Search for the cell housing the specified text and yield its (X, Y) center coordinate. 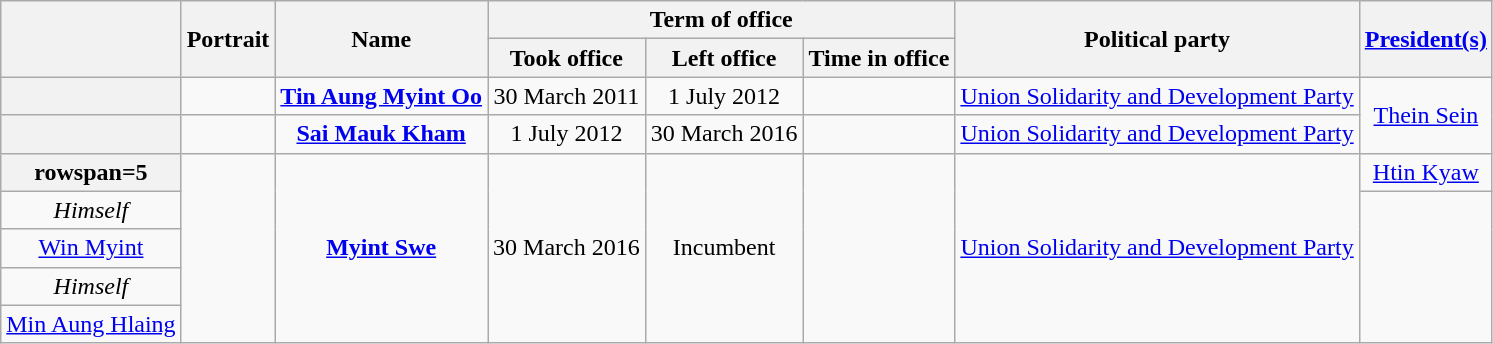
Min Aung Hlaing (91, 324)
Sai Mauk Kham (382, 134)
Htin Kyaw (1426, 172)
30 March 2011 (567, 96)
Took office (567, 58)
Term of office (722, 20)
Time in office (879, 58)
Tin Aung Myint Oo (382, 96)
Myint Swe (382, 248)
Portrait (228, 39)
Thein Sein (1426, 115)
Incumbent (724, 248)
Win Myint (91, 248)
Name (382, 39)
Political party (1157, 39)
rowspan=5 (91, 172)
President(s) (1426, 39)
Left office (724, 58)
